For the text-containing cell, return its midpoint in [x, y] coordinate format. 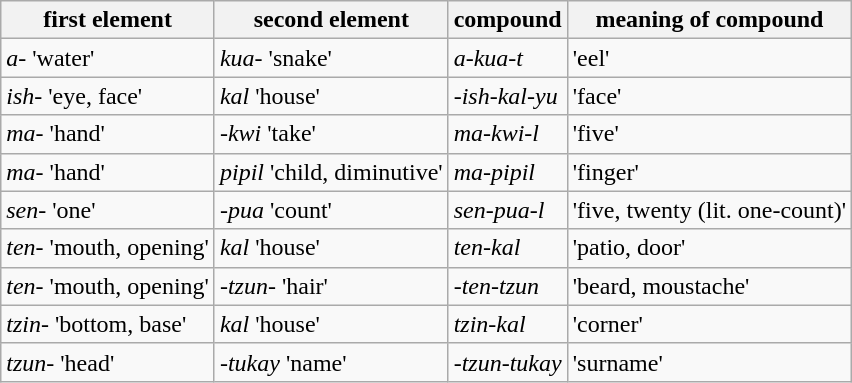
tzun- 'head' [108, 362]
first element [108, 20]
tzin-kal [508, 324]
ten-kal [508, 248]
pipil 'child, diminutive' [331, 172]
'corner' [709, 324]
-tzun- 'hair' [331, 286]
ish- 'eye, face' [108, 96]
'five, twenty (lit. one-count)' [709, 210]
a- 'water' [108, 58]
a-kua-t [508, 58]
-ten-tzun [508, 286]
tzin- 'bottom, base' [108, 324]
ma-kwi-l [508, 134]
-kwi 'take' [331, 134]
-pua 'count' [331, 210]
'face' [709, 96]
meaning of compound [709, 20]
'finger' [709, 172]
sen- 'one' [108, 210]
-tukay 'name' [331, 362]
kua- 'snake' [331, 58]
'surname' [709, 362]
-tzun-tukay [508, 362]
sen-pua-l [508, 210]
ma-pipil [508, 172]
'beard, moustache' [709, 286]
second element [331, 20]
compound [508, 20]
'patio, door' [709, 248]
'five' [709, 134]
-ish-kal-yu [508, 96]
'eel' [709, 58]
